Search for the cell housing the specified text and yield its [X, Y] center coordinate. 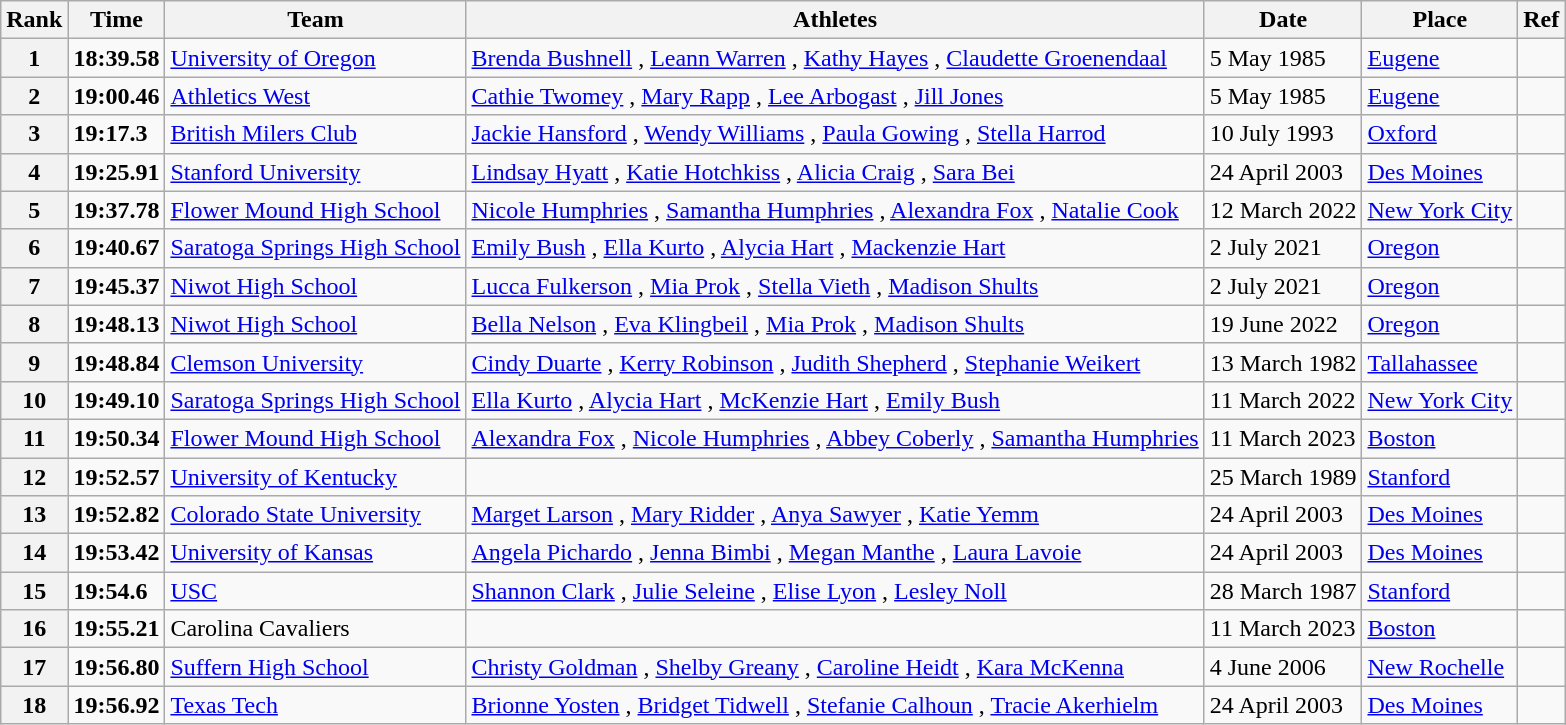
9 [34, 362]
14 [34, 553]
19:45.37 [116, 286]
19 June 2022 [1283, 324]
Alexandra Fox , Nicole Humphries , Abbey Coberly , Samantha Humphries [835, 438]
19:55.21 [116, 629]
University of Oregon [316, 58]
Cindy Duarte , Kerry Robinson , Judith Shepherd , Stephanie Weikert [835, 362]
University of Kentucky [316, 477]
28 March 1987 [1283, 591]
19:37.78 [116, 210]
7 [34, 286]
19:17.3 [116, 134]
13 [34, 515]
University of Kansas [316, 553]
Place [1440, 20]
Date [1283, 20]
11 March 2022 [1283, 400]
19:40.67 [116, 248]
Clemson University [316, 362]
Team [316, 20]
19:25.91 [116, 172]
19:52.82 [116, 515]
19:54.6 [116, 591]
Time [116, 20]
19:48.84 [116, 362]
19:50.34 [116, 438]
5 [34, 210]
17 [34, 667]
18 [34, 705]
Marget Larson , Mary Ridder , Anya Sawyer , Katie Yemm [835, 515]
19:00.46 [116, 96]
Oxford [1440, 134]
Athletics West [316, 96]
Ref [1542, 20]
Suffern High School [316, 667]
19:56.80 [116, 667]
Lucca Fulkerson , Mia Prok , Stella Vieth , Madison Shults [835, 286]
12 [34, 477]
Tallahassee [1440, 362]
Nicole Humphries , Samantha Humphries , Alexandra Fox , Natalie Cook [835, 210]
Emily Bush , Ella Kurto , Alycia Hart , Mackenzie Hart [835, 248]
12 March 2022 [1283, 210]
Carolina Cavaliers [316, 629]
13 March 1982 [1283, 362]
19:56.92 [116, 705]
Colorado State University [316, 515]
2 [34, 96]
Brenda Bushnell , Leann Warren , Kathy Hayes , Claudette Groenendaal [835, 58]
10 [34, 400]
19:48.13 [116, 324]
New Rochelle [1440, 667]
Texas Tech [316, 705]
Christy Goldman , Shelby Greany , Caroline Heidt , Kara McKenna [835, 667]
Bella Nelson , Eva Klingbeil , Mia Prok , Madison Shults [835, 324]
Brionne Yosten , Bridget Tidwell , Stefanie Calhoun , Tracie Akerhielm [835, 705]
3 [34, 134]
Jackie Hansford , Wendy Williams , Paula Gowing , Stella Harrod [835, 134]
11 [34, 438]
25 March 1989 [1283, 477]
4 [34, 172]
19:53.42 [116, 553]
19:49.10 [116, 400]
Rank [34, 20]
Cathie Twomey , Mary Rapp , Lee Arbogast , Jill Jones [835, 96]
10 July 1993 [1283, 134]
19:52.57 [116, 477]
6 [34, 248]
Shannon Clark , Julie Seleine , Elise Lyon , Lesley Noll [835, 591]
Ella Kurto , Alycia Hart , McKenzie Hart , Emily Bush [835, 400]
8 [34, 324]
Lindsay Hyatt , Katie Hotchkiss , Alicia Craig , Sara Bei [835, 172]
16 [34, 629]
18:39.58 [116, 58]
USC [316, 591]
4 June 2006 [1283, 667]
15 [34, 591]
Athletes [835, 20]
1 [34, 58]
Angela Pichardo , Jenna Bimbi , Megan Manthe , Laura Lavoie [835, 553]
British Milers Club [316, 134]
Stanford University [316, 172]
